Capture the cell that displays the provided text and extract its [X, Y] central coordinate. 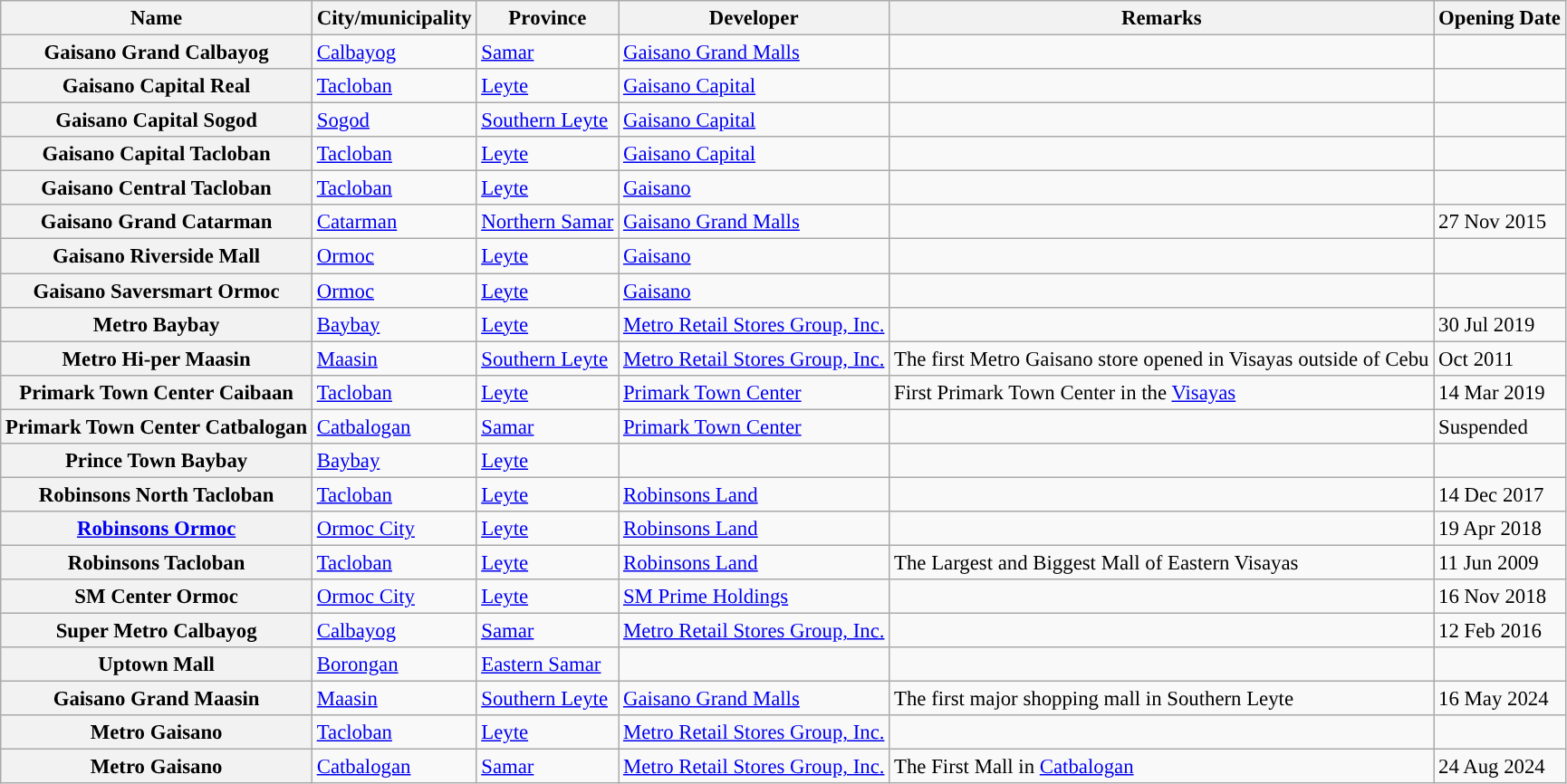
City/municipality [393, 18]
Suspended [1500, 426]
SM Center Ormoc [157, 597]
The first major shopping mall in Southern Leyte [1161, 699]
Uptown Mall [157, 664]
14 Dec 2017 [1500, 494]
Opening Date [1500, 18]
SM Prime Holdings [754, 597]
Prince Town Baybay [157, 461]
Borongan [393, 664]
The first Metro Gaisano store opened in Visayas outside of Cebu [1161, 359]
Metro Hi-per Maasin [157, 359]
12 Feb 2016 [1500, 631]
Robinsons Ormoc [157, 529]
Primark Town Center Caibaan [157, 392]
Remarks [1161, 18]
16 May 2024 [1500, 699]
Gaisano Saversmart Ormoc [157, 291]
Catarman [393, 222]
Primark Town Center Catbalogan [157, 426]
Gaisano Grand Maasin [157, 699]
Developer [754, 18]
Oct 2011 [1500, 359]
Gaisano Grand Calbayog [157, 53]
24 Aug 2024 [1500, 767]
Name [157, 18]
Super Metro Calbayog [157, 631]
Metro Baybay [157, 324]
Gaisano Grand Catarman [157, 222]
30 Jul 2019 [1500, 324]
Northern Samar [547, 222]
16 Nov 2018 [1500, 597]
Prоvince [547, 18]
Gaisano Central Tacloban [157, 188]
Gaisano Capital Tacloban [157, 154]
14 Mar 2019 [1500, 392]
Robinsons North Tacloban [157, 494]
Gaisano Riverside Mall [157, 256]
Robinsons Tacloban [157, 562]
The Largest and Biggest Mall of Eastern Visayas [1161, 562]
The First Mall in Catbalogan [1161, 767]
Gaisano Capital Sogod [157, 120]
11 Jun 2009 [1500, 562]
19 Apr 2018 [1500, 529]
Eastern Samar [547, 664]
Gaisano Capital Real [157, 86]
First Primark Town Center in the Visayas [1161, 392]
27 Nov 2015 [1500, 222]
Sogod [393, 120]
